From the cell containing the given text, extract its center point as (X, Y) coordinate. 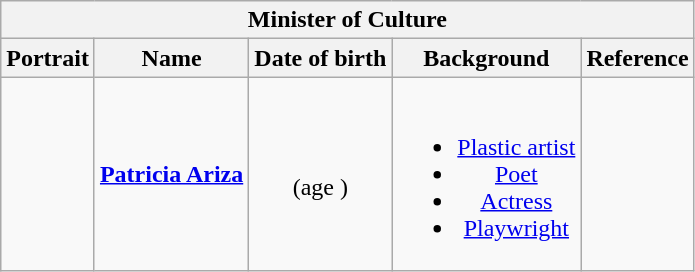
Portrait (48, 58)
Reference (638, 58)
Patricia Ariza (171, 174)
Date of birth (320, 58)
Plastic artistPoetActressPlaywright (486, 174)
Background (486, 58)
(age ) (320, 174)
Minister of Culture (348, 20)
Name (171, 58)
